Extract the (X, Y) coordinate from the center of the cell holding the provided text.  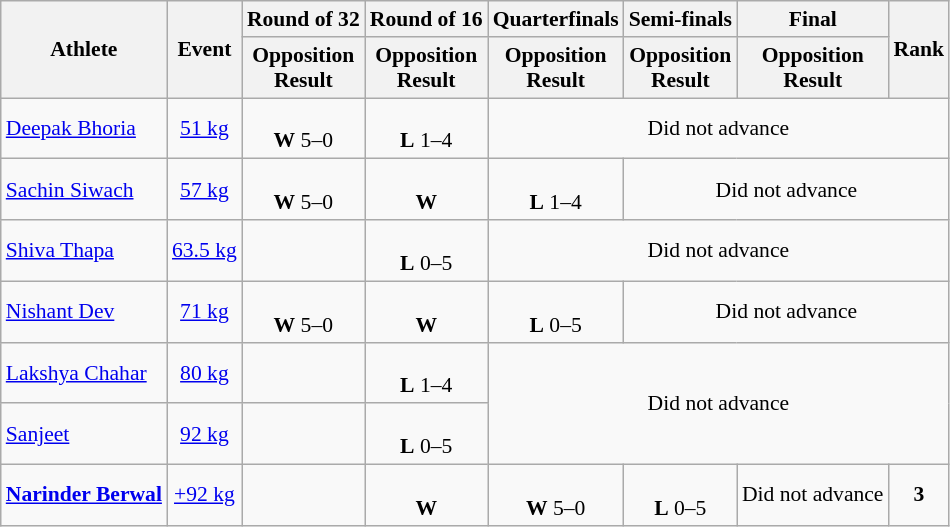
Semi-finals (680, 19)
Nishant Dev (84, 312)
57 kg (204, 190)
51 kg (204, 128)
Round of 16 (426, 19)
Lakshya Chahar (84, 372)
Rank (920, 50)
Event (204, 50)
Narinder Berwal (84, 496)
Athlete (84, 50)
71 kg (204, 312)
Quarterfinals (556, 19)
63.5 kg (204, 250)
Deepak Bhoria (84, 128)
Sachin Siwach (84, 190)
+92 kg (204, 496)
Sanjeet (84, 434)
Shiva Thapa (84, 250)
80 kg (204, 372)
Round of 32 (304, 19)
3 (920, 496)
Final (813, 19)
92 kg (204, 434)
